Search for the cell housing the specified text and yield its (x, y) center coordinate. 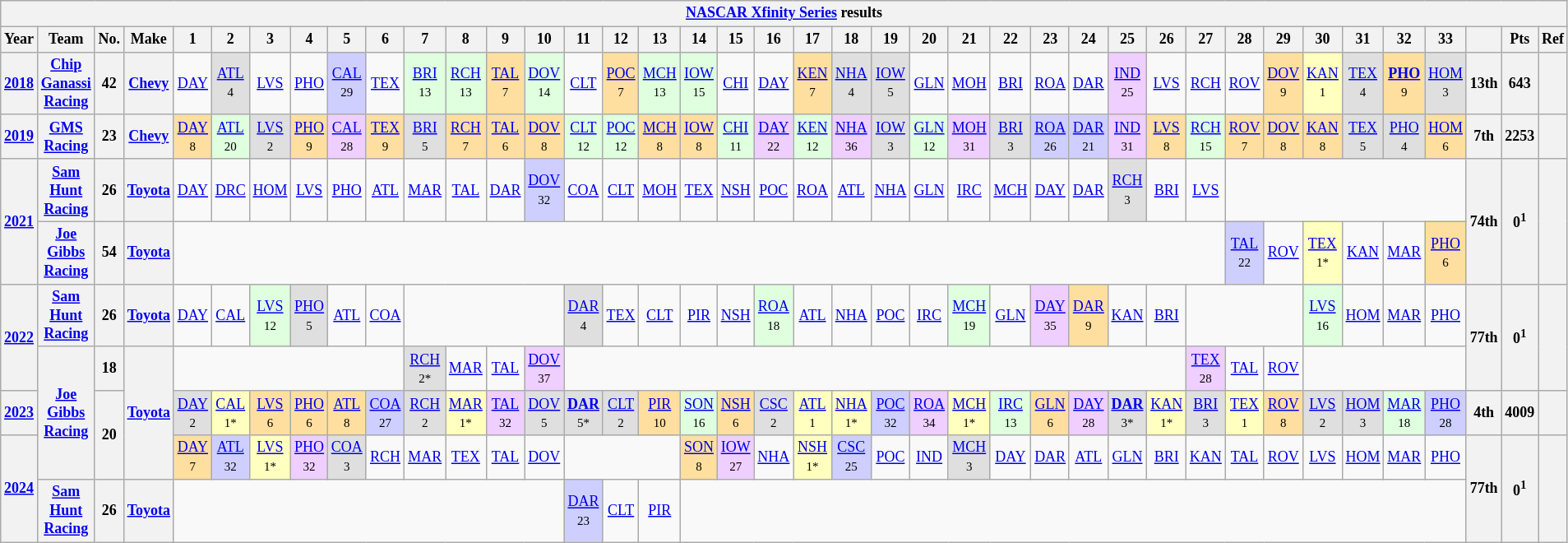
MAR1* (466, 413)
2019 (20, 137)
CLT12 (584, 137)
KEN12 (812, 137)
Make (148, 39)
CAL28 (347, 137)
2018 (20, 83)
HOM6 (1445, 137)
COA27 (385, 413)
MCH (1011, 190)
PHO5 (309, 315)
2021 (20, 221)
SON16 (699, 413)
DAR9 (1089, 315)
ATL8 (347, 413)
DAY8 (192, 137)
14 (699, 39)
DAY7 (192, 457)
CSC2 (774, 413)
6 (385, 39)
IOW3 (890, 137)
POC7 (621, 83)
DAY22 (774, 137)
BRI13 (425, 83)
25 (1127, 39)
CHI11 (735, 137)
RCH15 (1206, 137)
LVS6 (270, 413)
74th (1483, 221)
DAR3* (1127, 413)
SON8 (699, 457)
PIR10 (659, 413)
IND25 (1127, 83)
15 (735, 39)
DAY35 (1051, 315)
ROA26 (1051, 137)
MCH19 (969, 315)
8 (466, 39)
TAL6 (505, 137)
31 (1363, 39)
GLN6 (1051, 413)
PHO28 (1445, 413)
LVS8 (1167, 137)
4009 (1519, 413)
RCH2 (425, 413)
24 (1089, 39)
9 (505, 39)
IND31 (1127, 137)
Team (66, 39)
DAR4 (584, 315)
2024 (20, 489)
POC12 (621, 137)
Year (20, 39)
30 (1323, 39)
DAR5* (584, 413)
LVS1* (270, 457)
IOW27 (735, 457)
GMS Racing (66, 137)
ROA18 (774, 315)
No. (109, 39)
13 (659, 39)
19 (890, 39)
42 (109, 83)
5 (347, 39)
DOV5 (544, 413)
Chip Ganassi Racing (66, 83)
33 (1445, 39)
CSC25 (851, 457)
Pts (1519, 39)
ATL4 (230, 83)
DAR23 (584, 510)
IOW15 (699, 83)
MOH31 (969, 137)
CLT2 (621, 413)
TEX4 (1363, 83)
RCH3 (1127, 190)
28 (1245, 39)
12 (621, 39)
ROV7 (1245, 137)
MAR18 (1404, 413)
POC32 (890, 413)
16 (774, 39)
2022 (20, 337)
DAR21 (1089, 137)
IOW5 (890, 83)
COA3 (347, 457)
ROV8 (1284, 413)
DOV32 (544, 190)
32 (1404, 39)
IRC13 (1011, 413)
KAN1* (1167, 413)
MCH3 (969, 457)
1 (192, 39)
IND (929, 457)
TAL7 (505, 83)
BRI5 (425, 137)
7 (425, 39)
RCH13 (466, 83)
4 (309, 39)
DAY28 (1089, 413)
11 (584, 39)
7th (1483, 137)
MCH1* (969, 413)
TEX9 (385, 137)
MCH13 (659, 83)
ATL20 (230, 137)
LVS16 (1323, 315)
CAL (230, 315)
CHI (735, 83)
29 (1284, 39)
27 (1206, 39)
3 (270, 39)
17 (812, 39)
54 (109, 253)
TAL32 (505, 413)
TAL22 (1245, 253)
13th (1483, 83)
CAL29 (347, 83)
NHA36 (851, 137)
TEX1* (1323, 253)
TEX5 (1363, 137)
DOV9 (1284, 83)
TEX1 (1245, 413)
643 (1519, 83)
LVS12 (270, 315)
KAN1 (1323, 83)
2023 (20, 413)
ATL1 (812, 413)
PHO4 (1404, 137)
2 (230, 39)
NHA1* (851, 413)
DAY2 (192, 413)
NSH1* (812, 457)
CAL1* (230, 413)
GLN12 (929, 137)
ROA34 (929, 413)
KEN7 (812, 83)
Ref (1553, 39)
NASCAR Xfinity Series results (784, 13)
KAN8 (1323, 137)
DRC (230, 190)
DOV14 (544, 83)
10 (544, 39)
MCH8 (659, 137)
22 (1011, 39)
2253 (1519, 137)
4th (1483, 413)
TEX28 (1206, 369)
ATL32 (230, 457)
DOV (544, 457)
RCH2* (425, 369)
PHO32 (309, 457)
21 (969, 39)
NHA4 (851, 83)
RCH7 (466, 137)
IOW8 (699, 137)
DOV37 (544, 369)
NSH6 (735, 413)
